Search for the cell housing the specified text and yield its [X, Y] center coordinate. 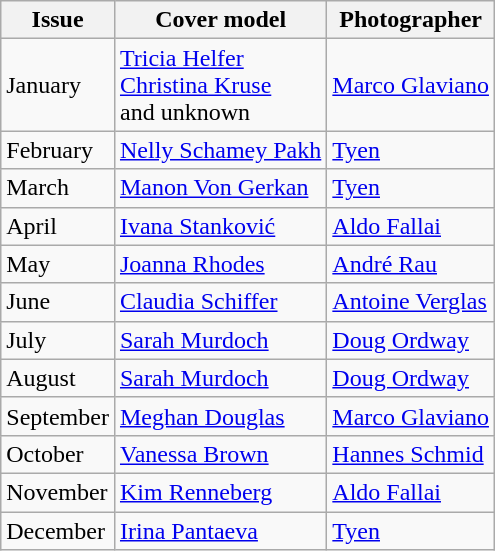
February [58, 150]
January [58, 85]
July [58, 340]
September [58, 416]
March [58, 188]
Hannes Schmid [411, 454]
October [58, 454]
August [58, 378]
Irina Pantaeva [220, 531]
Vanessa Brown [220, 454]
Antoine Verglas [411, 302]
Photographer [411, 20]
Joanna Rhodes [220, 264]
December [58, 531]
Manon Von Gerkan [220, 188]
November [58, 492]
April [58, 226]
Cover model [220, 20]
Tricia HelferChristina Kruse and unknown [220, 85]
Claudia Schiffer [220, 302]
Issue [58, 20]
André Rau [411, 264]
Nelly Schamey Pakh [220, 150]
May [58, 264]
Ivana Stanković [220, 226]
June [58, 302]
Meghan Douglas [220, 416]
Kim Renneberg [220, 492]
